Determine the [X, Y] coordinate at the center of the cell enclosing the given text.  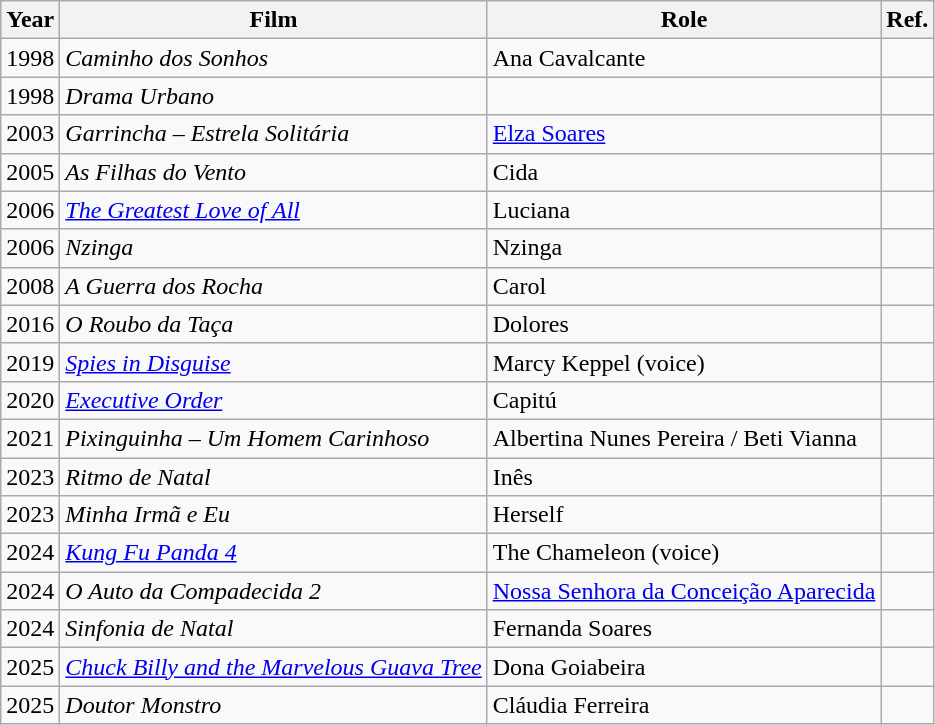
Film [274, 20]
As Filhas do Vento [274, 172]
2003 [30, 134]
Drama Urbano [274, 96]
Herself [684, 515]
Ritmo de Natal [274, 477]
Chuck Billy and the Marvelous Guava Tree [274, 667]
Albertina Nunes Pereira / Beti Vianna [684, 438]
2021 [30, 438]
Ana Cavalcante [684, 58]
Elza Soares [684, 134]
Inês [684, 477]
The Chameleon (voice) [684, 553]
A Guerra dos Rocha [274, 286]
Cida [684, 172]
Cláudia Ferreira [684, 705]
Kung Fu Panda 4 [274, 553]
O Auto da Compadecida 2 [274, 591]
Sinfonia de Natal [274, 629]
Carol [684, 286]
Marcy Keppel (voice) [684, 362]
2008 [30, 286]
Year [30, 20]
Capitú [684, 400]
2020 [30, 400]
Nossa Senhora da Conceição Aparecida [684, 591]
Spies in Disguise [274, 362]
Pixinguinha – Um Homem Carinhoso [274, 438]
Doutor Monstro [274, 705]
Caminho dos Sonhos [274, 58]
Executive Order [274, 400]
Luciana [684, 210]
Minha Irmã e Eu [274, 515]
Dolores [684, 324]
Garrincha – Estrela Solitária [274, 134]
The Greatest Love of All [274, 210]
Fernanda Soares [684, 629]
O Roubo da Taça [274, 324]
2019 [30, 362]
2005 [30, 172]
Role [684, 20]
Ref. [908, 20]
2016 [30, 324]
Dona Goiabeira [684, 667]
